Capture the cell that displays the provided text and extract its (x, y) central coordinate. 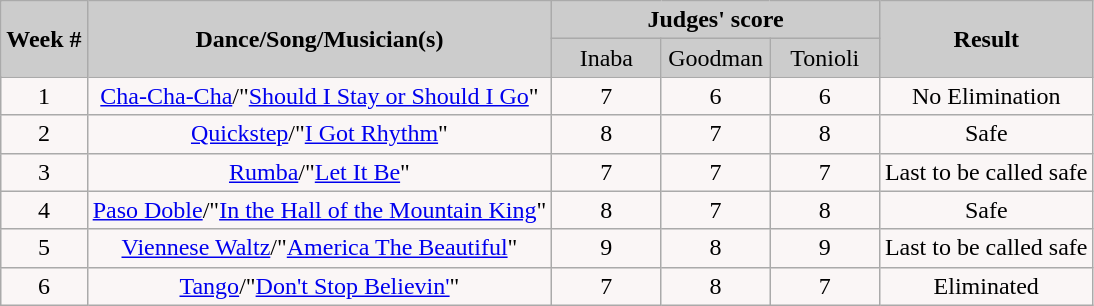
Week # (44, 39)
Cha-Cha-Cha/"Should I Stay or Should I Go" (320, 96)
Paso Doble/"In the Hall of the Mountain King" (320, 210)
No Elimination (986, 96)
Goodman (716, 58)
4 (44, 210)
Eliminated (986, 286)
Inaba (606, 58)
Viennese Waltz/"America The Beautiful" (320, 248)
2 (44, 134)
Quickstep/"I Got Rhythm" (320, 134)
Tango/"Don't Stop Believin'" (320, 286)
3 (44, 172)
5 (44, 248)
Tonioli (824, 58)
Dance/Song/Musician(s) (320, 39)
1 (44, 96)
Result (986, 39)
Rumba/"Let It Be" (320, 172)
Judges' score (716, 20)
